Determine the (x, y) coordinate at the center of the cell enclosing the given text.  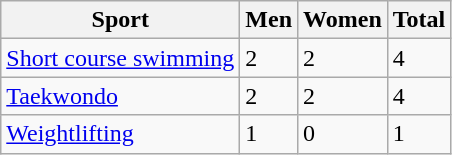
Men (269, 20)
Short course swimming (120, 58)
0 (343, 134)
Taekwondo (120, 96)
Sport (120, 20)
Total (419, 20)
Weightlifting (120, 134)
Women (343, 20)
